Provide the [X, Y] coordinate of the cell's center where the given text is located.  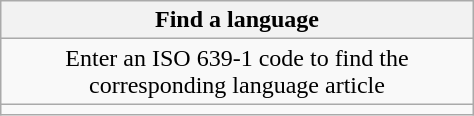
Find a language [237, 20]
Enter an ISO 639-1 code to find the corresponding language article [237, 72]
